Search for the cell housing the specified text and yield its (x, y) center coordinate. 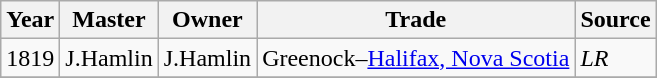
Source (616, 20)
Master (109, 20)
Trade (416, 20)
1819 (30, 58)
Year (30, 20)
Owner (207, 20)
Greenock–Halifax, Nova Scotia (416, 58)
LR (616, 58)
